Output the [x, y] coordinate of the center of the cell containing the given text.  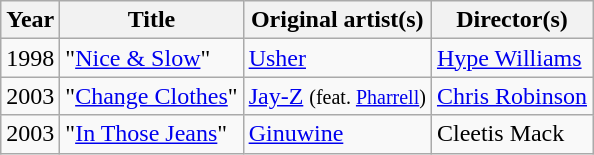
"Nice & Slow" [152, 58]
Director(s) [512, 20]
Hype Williams [512, 58]
Usher [337, 58]
"In Those Jeans" [152, 134]
Title [152, 20]
Chris Robinson [512, 96]
"Change Clothes" [152, 96]
Jay-Z (feat. Pharrell) [337, 96]
Original artist(s) [337, 20]
Cleetis Mack [512, 134]
Ginuwine [337, 134]
Year [30, 20]
1998 [30, 58]
